From the cell containing the given text, extract its center point as [x, y] coordinate. 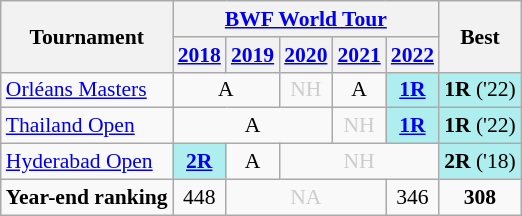
NA [306, 197]
308 [480, 197]
Best [480, 36]
2018 [200, 55]
2020 [306, 55]
2019 [252, 55]
BWF World Tour [306, 19]
Thailand Open [87, 126]
Year-end ranking [87, 197]
448 [200, 197]
2021 [358, 55]
Orléans Masters [87, 90]
346 [412, 197]
Tournament [87, 36]
2022 [412, 55]
2R ('18) [480, 162]
Hyderabad Open [87, 162]
2R [200, 162]
